Output the (x, y) coordinate of the center of the cell containing the given text.  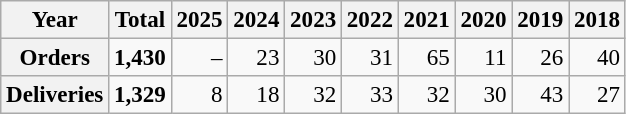
27 (598, 95)
Deliveries (55, 95)
11 (484, 58)
40 (598, 58)
2024 (256, 20)
65 (426, 58)
2020 (484, 20)
2021 (426, 20)
Year (55, 20)
2019 (540, 20)
1,329 (140, 95)
31 (370, 58)
– (200, 58)
1,430 (140, 58)
2022 (370, 20)
2025 (200, 20)
26 (540, 58)
18 (256, 95)
2023 (314, 20)
8 (200, 95)
43 (540, 95)
33 (370, 95)
Total (140, 20)
Orders (55, 58)
23 (256, 58)
2018 (598, 20)
